Output the (X, Y) coordinate of the center of the cell containing the given text.  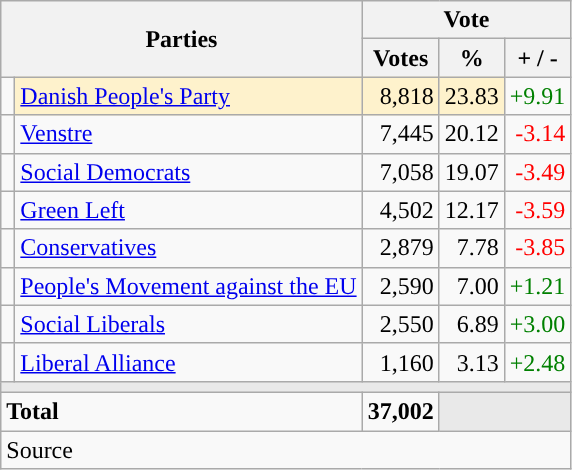
37,002 (400, 411)
-3.85 (538, 248)
7,445 (400, 134)
Source (286, 449)
Social Democrats (188, 172)
23.83 (472, 96)
2,879 (400, 248)
Social Liberals (188, 324)
+3.00 (538, 324)
7.00 (472, 286)
4,502 (400, 210)
8,818 (400, 96)
Total (182, 411)
Votes (400, 58)
+9.91 (538, 96)
Liberal Alliance (188, 362)
20.12 (472, 134)
2,590 (400, 286)
Green Left (188, 210)
7,058 (400, 172)
3.13 (472, 362)
Parties (182, 39)
Venstre (188, 134)
Conservatives (188, 248)
2,550 (400, 324)
-3.49 (538, 172)
+2.48 (538, 362)
People's Movement against the EU (188, 286)
12.17 (472, 210)
19.07 (472, 172)
% (472, 58)
Vote (466, 20)
7.78 (472, 248)
-3.14 (538, 134)
+1.21 (538, 286)
+ / - (538, 58)
Danish People's Party (188, 96)
-3.59 (538, 210)
1,160 (400, 362)
6.89 (472, 324)
